Provide the (x, y) coordinate of the cell's center where the given text is located.  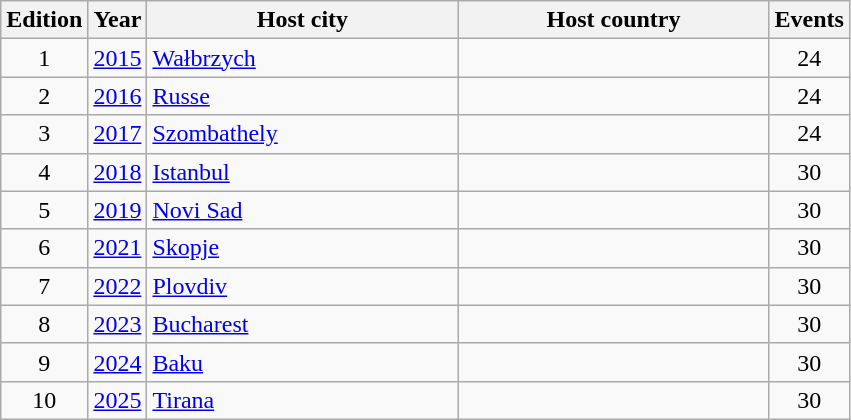
7 (44, 286)
2018 (118, 172)
Russe (302, 96)
2016 (118, 96)
Skopje (302, 248)
2025 (118, 400)
2015 (118, 58)
2022 (118, 286)
Tirana (302, 400)
Plovdiv (302, 286)
10 (44, 400)
Host city (302, 20)
1 (44, 58)
Bucharest (302, 324)
Edition (44, 20)
Year (118, 20)
6 (44, 248)
5 (44, 210)
2024 (118, 362)
8 (44, 324)
2023 (118, 324)
Host country (614, 20)
Istanbul (302, 172)
2 (44, 96)
2017 (118, 134)
Szombathely (302, 134)
9 (44, 362)
2019 (118, 210)
2021 (118, 248)
Baku (302, 362)
4 (44, 172)
3 (44, 134)
Events (809, 20)
Novi Sad (302, 210)
Wałbrzych (302, 58)
